Extract the (x, y) coordinate from the center of the cell holding the provided text.  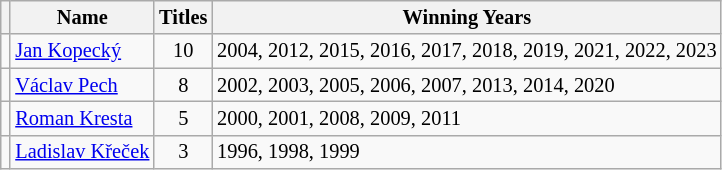
Winning Years (466, 17)
Ladislav Křeček (82, 152)
Roman Kresta (82, 118)
2000, 2001, 2008, 2009, 2011 (466, 118)
10 (183, 51)
2002, 2003, 2005, 2006, 2007, 2013, 2014, 2020 (466, 85)
5 (183, 118)
Name (82, 17)
3 (183, 152)
8 (183, 85)
Václav Pech (82, 85)
Titles (183, 17)
2004, 2012, 2015, 2016, 2017, 2018, 2019, 2021, 2022, 2023 (466, 51)
Jan Kopecký (82, 51)
1996, 1998, 1999 (466, 152)
